Determine the (X, Y) coordinate at the center of the cell enclosing the given text.  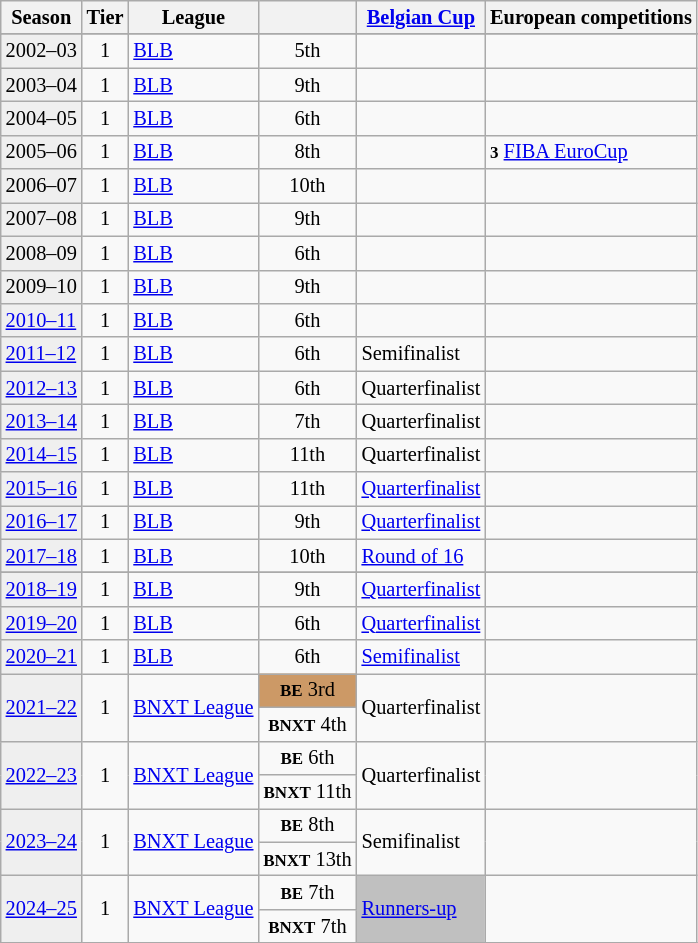
2009–10 (42, 287)
2015–16 (42, 489)
8th (307, 152)
2020–21 (42, 657)
5th (307, 51)
2005–06 (42, 152)
2010–11 (42, 320)
2022–23 (42, 774)
2021–22 (42, 706)
2013–14 (42, 421)
2019–20 (42, 623)
7th (307, 421)
Belgian Cup (422, 17)
League (193, 17)
2016–17 (42, 522)
2012–13 (42, 388)
2006–07 (42, 186)
BNXT 13th (307, 859)
2024–25 (42, 908)
BE 6th (307, 758)
2011–12 (42, 354)
Round of 16 (422, 556)
European competitions (591, 17)
Runners-up (422, 908)
2003–04 (42, 85)
BNXT 4th (307, 724)
BNXT 7th (307, 926)
Season (42, 17)
2002–03 (42, 51)
2007–08 (42, 219)
BE 7th (307, 892)
2018–19 (42, 589)
2014–15 (42, 455)
2008–09 (42, 253)
2004–05 (42, 118)
Tier (106, 17)
2017–18 (42, 556)
BE 8th (307, 825)
BNXT 11th (307, 791)
3 FIBA EuroCup (591, 152)
2023–24 (42, 842)
BE 3rd (307, 690)
